Identify which cell holds the provided text, then report its [X, Y] central coordinate. 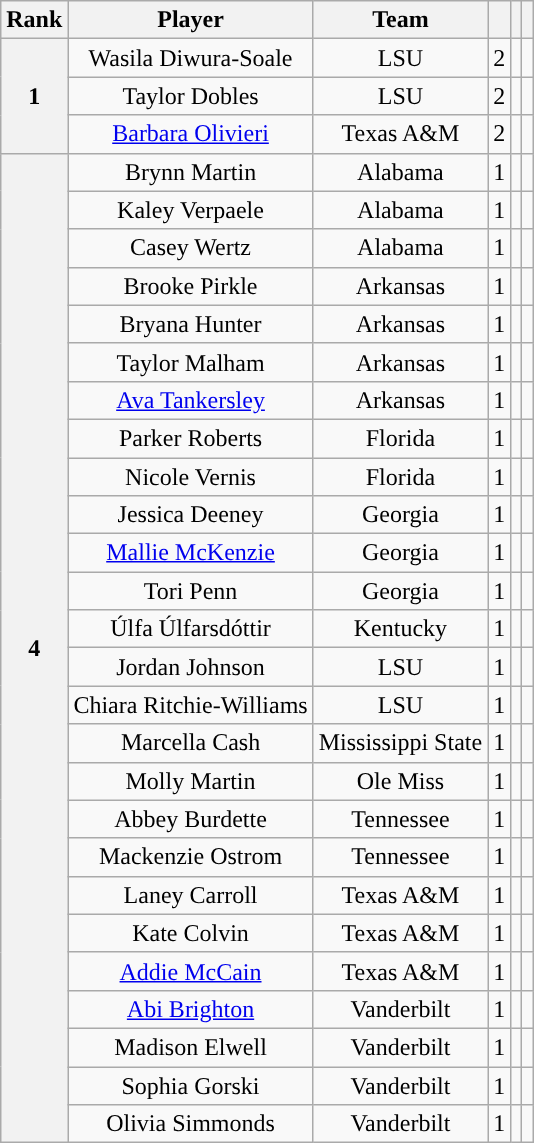
Player [190, 20]
Kaley Verpaele [190, 210]
Casey Wertz [190, 248]
Addie McCain [190, 971]
Molly Martin [190, 781]
Wasila Diwura-Soale [190, 58]
Laney Carroll [190, 895]
4 [34, 648]
Marcella Cash [190, 743]
Rank [34, 20]
Bryana Hunter [190, 324]
Mallie McKenzie [190, 553]
Tori Penn [190, 591]
Ole Miss [400, 781]
Parker Roberts [190, 438]
Kate Colvin [190, 933]
Ava Tankersley [190, 400]
Jordan Johnson [190, 667]
Chiara Ritchie-Williams [190, 705]
Taylor Malham [190, 362]
Úlfa Úlfarsdóttir [190, 629]
Abbey Burdette [190, 819]
Team [400, 20]
Brooke Pirkle [190, 286]
Barbara Olivieri [190, 134]
Brynn Martin [190, 172]
Mississippi State [400, 743]
Mackenzie Ostrom [190, 857]
Taylor Dobles [190, 96]
Madison Elwell [190, 1047]
Abi Brighton [190, 1009]
Jessica Deeney [190, 515]
Sophia Gorski [190, 1085]
Olivia Simmonds [190, 1124]
Nicole Vernis [190, 477]
Kentucky [400, 629]
